From the cell containing the given text, extract its center point as [X, Y] coordinate. 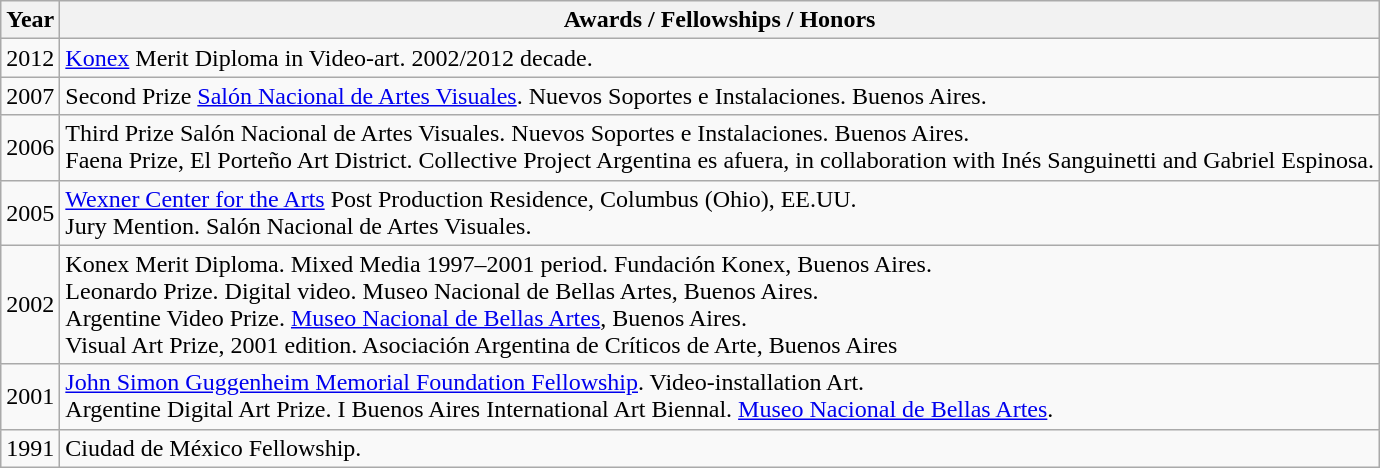
Wexner Center for the Arts Post Production Residence, Columbus (Ohio), EE.UU.Jury Mention. Salón Nacional de Artes Visuales. [720, 212]
2002 [30, 304]
Year [30, 20]
Second Prize Salón Nacional de Artes Visuales. Nuevos Soportes e Instalaciones. Buenos Aires. [720, 96]
Ciudad de México Fellowship. [720, 448]
2007 [30, 96]
Awards / Fellowships / Honors [720, 20]
2005 [30, 212]
1991 [30, 448]
2012 [30, 58]
2006 [30, 148]
Konex Merit Diploma in Video-art. 2002/2012 decade. [720, 58]
2001 [30, 396]
